Output the (X, Y) coordinate of the center of the cell containing the given text.  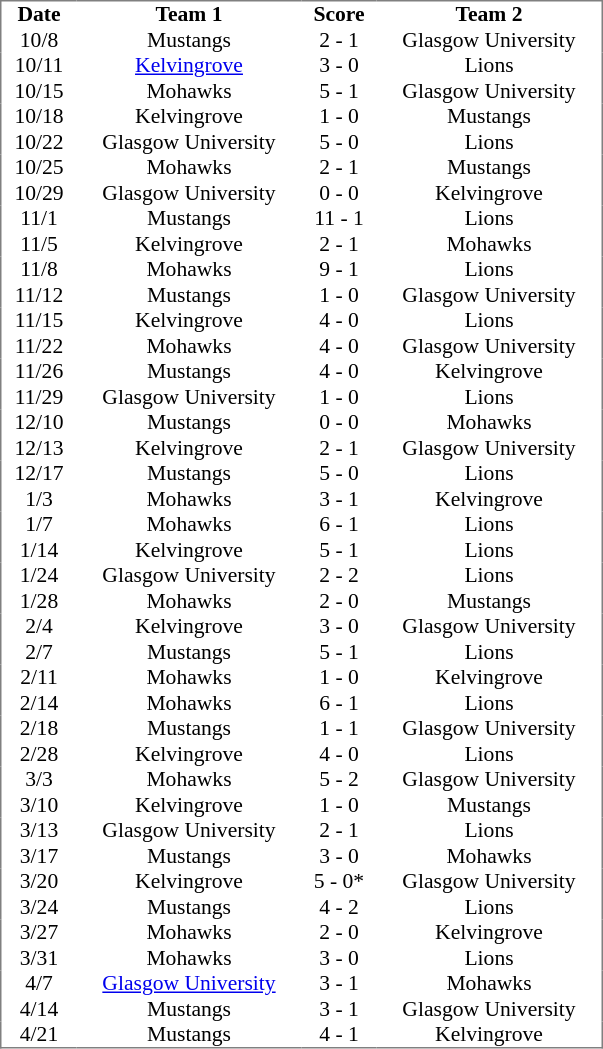
10/15 (39, 91)
3/13 (39, 831)
12/17 (39, 473)
11/26 (39, 371)
2/7 (39, 652)
1/3 (39, 499)
4/7 (39, 983)
10/18 (39, 117)
4/21 (39, 1035)
11/5 (39, 244)
10/25 (39, 167)
5 - 0* (340, 881)
11/1 (39, 219)
1/28 (39, 601)
12/13 (39, 448)
3/31 (39, 958)
1/24 (39, 575)
2/11 (39, 677)
Date (39, 14)
2/4 (39, 627)
Score (340, 14)
5 - 2 (340, 779)
4 - 1 (340, 1035)
9 - 1 (340, 269)
10/11 (39, 65)
1/7 (39, 525)
2/18 (39, 729)
Team 1 (188, 14)
11/22 (39, 346)
12/10 (39, 423)
2/28 (39, 754)
11/29 (39, 397)
1 - 1 (340, 729)
11/8 (39, 269)
2/14 (39, 703)
3/20 (39, 881)
11/15 (39, 321)
10/22 (39, 142)
Team 2 (489, 14)
10/8 (39, 40)
2 - 2 (340, 575)
3/10 (39, 805)
4/14 (39, 1009)
11/12 (39, 295)
10/29 (39, 193)
1/14 (39, 550)
3/27 (39, 933)
3/24 (39, 907)
3/17 (39, 856)
4 - 2 (340, 907)
3/3 (39, 779)
11 - 1 (340, 219)
